Identify which cell holds the provided text, then report its (x, y) central coordinate. 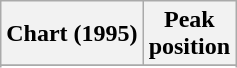
Peakposition (189, 34)
Chart (1995) (72, 34)
